Search for the cell housing the specified text and yield its [X, Y] center coordinate. 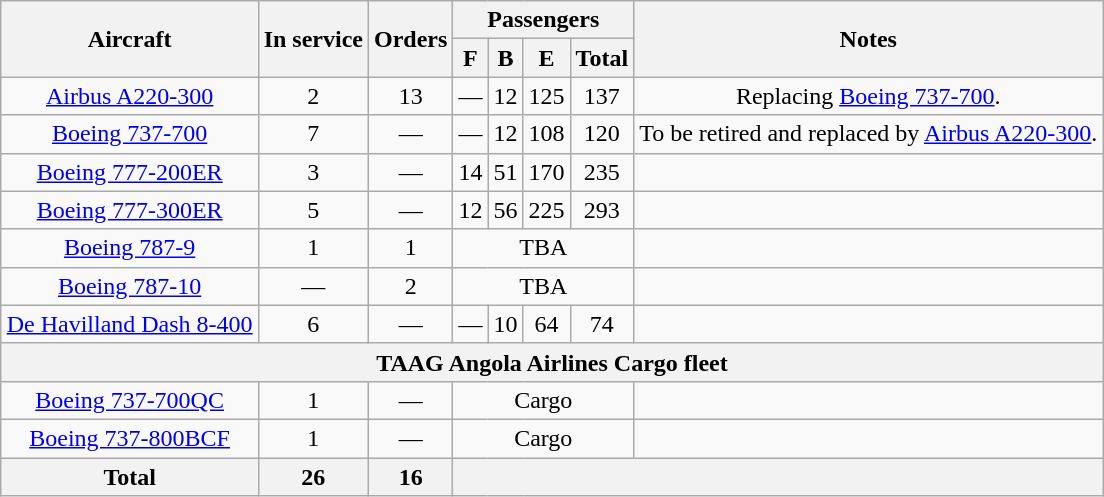
Boeing 777-300ER [130, 210]
13 [411, 96]
De Havilland Dash 8-400 [130, 324]
225 [546, 210]
Orders [411, 39]
6 [313, 324]
137 [602, 96]
10 [506, 324]
Airbus A220-300 [130, 96]
16 [411, 477]
Boeing 787-9 [130, 248]
14 [470, 172]
74 [602, 324]
Boeing 787-10 [130, 286]
To be retired and replaced by Airbus A220-300. [868, 134]
Boeing 737-700 [130, 134]
7 [313, 134]
Boeing 737-800BCF [130, 438]
170 [546, 172]
F [470, 58]
Aircraft [130, 39]
5 [313, 210]
235 [602, 172]
51 [506, 172]
3 [313, 172]
Notes [868, 39]
293 [602, 210]
64 [546, 324]
108 [546, 134]
In service [313, 39]
TAAG Angola Airlines Cargo fleet [552, 362]
120 [602, 134]
Passengers [544, 20]
Replacing Boeing 737-700. [868, 96]
Boeing 777-200ER [130, 172]
B [506, 58]
56 [506, 210]
26 [313, 477]
E [546, 58]
Boeing 737-700QC [130, 400]
125 [546, 96]
